Scan for the cell matching the given text and deliver its [X, Y] coordinate at center. 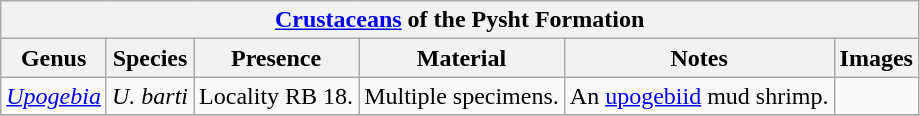
U. barti [150, 96]
Notes [699, 58]
Genus [54, 58]
Images [876, 58]
Upogebia [54, 96]
Multiple specimens. [462, 96]
An upogebiid mud shrimp. [699, 96]
Crustaceans of the Pysht Formation [460, 20]
Presence [276, 58]
Locality RB 18. [276, 96]
Species [150, 58]
Material [462, 58]
